Pinpoint the cell where the given text exists, returning its (x, y) midpoint coordinate. 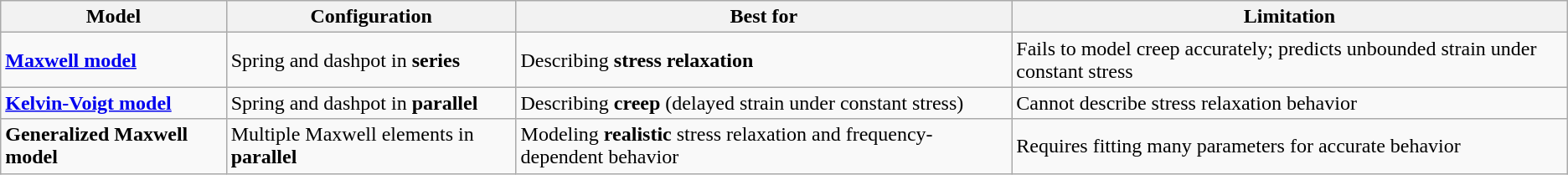
Cannot describe stress relaxation behavior (1290, 103)
Kelvin-Voigt model (114, 103)
Fails to model creep accurately; predicts unbounded strain under constant stress (1290, 60)
Maxwell model (114, 60)
Configuration (371, 17)
Best for (764, 17)
Describing creep (delayed strain under constant stress) (764, 103)
Modeling realistic stress relaxation and frequency-dependent behavior (764, 146)
Multiple Maxwell elements in parallel (371, 146)
Spring and dashpot in parallel (371, 103)
Requires fitting many parameters for accurate behavior (1290, 146)
Spring and dashpot in series (371, 60)
Describing stress relaxation (764, 60)
Model (114, 17)
Generalized Maxwell model (114, 146)
Limitation (1290, 17)
